Output the (X, Y) coordinate of the center of the cell containing the given text.  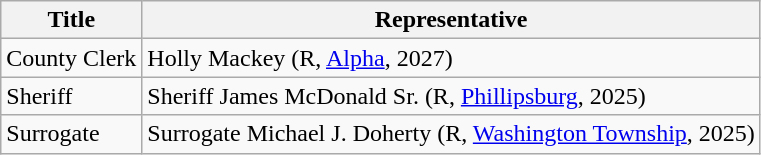
Sheriff James McDonald Sr. (R, Phillipsburg, 2025) (452, 96)
Sheriff (72, 96)
County Clerk (72, 58)
Surrogate Michael J. Doherty (R, Washington Township, 2025) (452, 134)
Title (72, 20)
Surrogate (72, 134)
Representative (452, 20)
Holly Mackey (R, Alpha, 2027) (452, 58)
